Scan for the cell matching the given text and deliver its (x, y) coordinate at center. 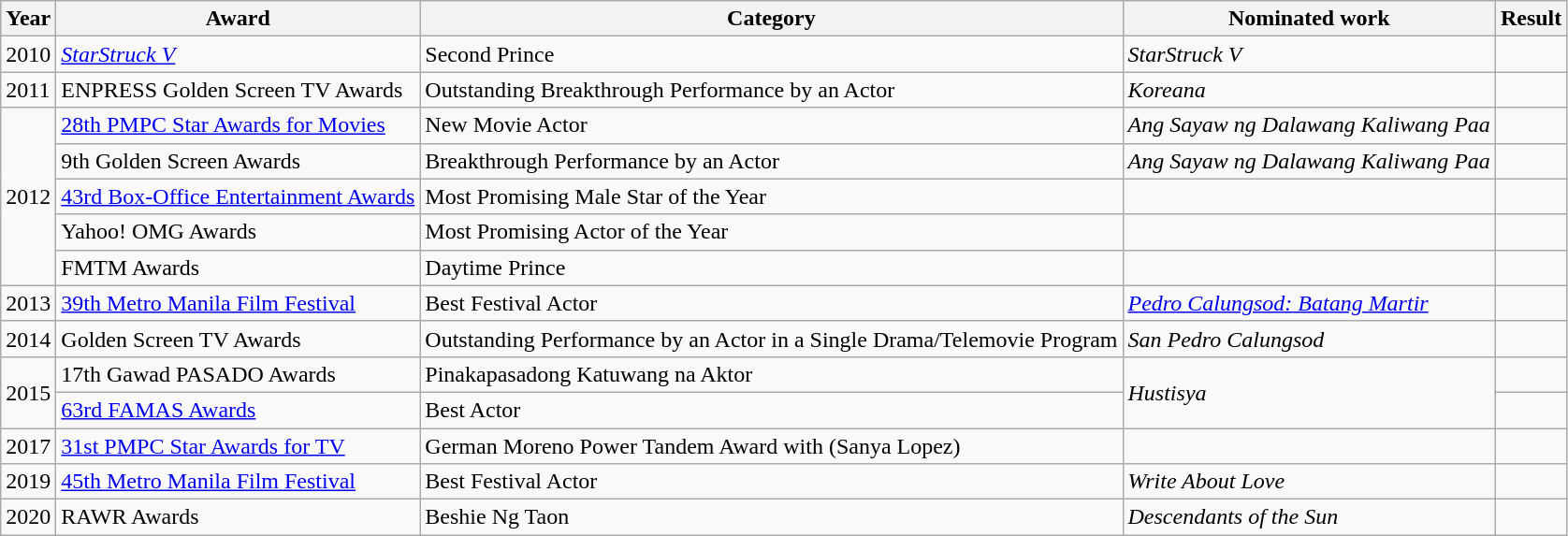
Write About Love (1309, 482)
ENPRESS Golden Screen TV Awards (238, 90)
Pinakapasadong Katuwang na Aktor (771, 374)
2010 (28, 54)
Outstanding Breakthrough Performance by an Actor (771, 90)
Daytime Prince (771, 268)
2019 (28, 482)
2013 (28, 303)
Pedro Calungsod: Batang Martir (1309, 303)
Beshie Ng Taon (771, 517)
9th Golden Screen Awards (238, 161)
2017 (28, 446)
San Pedro Calungsod (1309, 339)
28th PMPC Star Awards for Movies (238, 125)
Result (1531, 19)
2020 (28, 517)
2014 (28, 339)
Most Promising Male Star of the Year (771, 196)
43rd Box-Office Entertainment Awards (238, 196)
Koreana (1309, 90)
Most Promising Actor of the Year (771, 232)
Category (771, 19)
Yahoo! OMG Awards (238, 232)
Hustisya (1309, 392)
Breakthrough Performance by an Actor (771, 161)
17th Gawad PASADO Awards (238, 374)
Nominated work (1309, 19)
39th Metro Manila Film Festival (238, 303)
63rd FAMAS Awards (238, 410)
45th Metro Manila Film Festival (238, 482)
Outstanding Performance by an Actor in a Single Drama/Telemovie Program (771, 339)
Second Prince (771, 54)
FMTM Awards (238, 268)
New Movie Actor (771, 125)
Descendants of the Sun (1309, 517)
2011 (28, 90)
2015 (28, 392)
Year (28, 19)
RAWR Awards (238, 517)
German Moreno Power Tandem Award with (Sanya Lopez) (771, 446)
Best Actor (771, 410)
Golden Screen TV Awards (238, 339)
31st PMPC Star Awards for TV (238, 446)
2012 (28, 196)
Award (238, 19)
